Pinpoint the cell where the given text exists, returning its (x, y) midpoint coordinate. 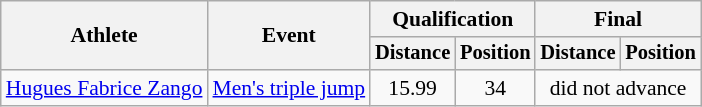
15.99 (412, 88)
Men's triple jump (288, 88)
Qualification (452, 19)
Athlete (104, 36)
did not advance (618, 88)
Final (618, 19)
Event (288, 36)
Hugues Fabrice Zango (104, 88)
34 (495, 88)
